Return (X, Y) of the center of cell containing provided text 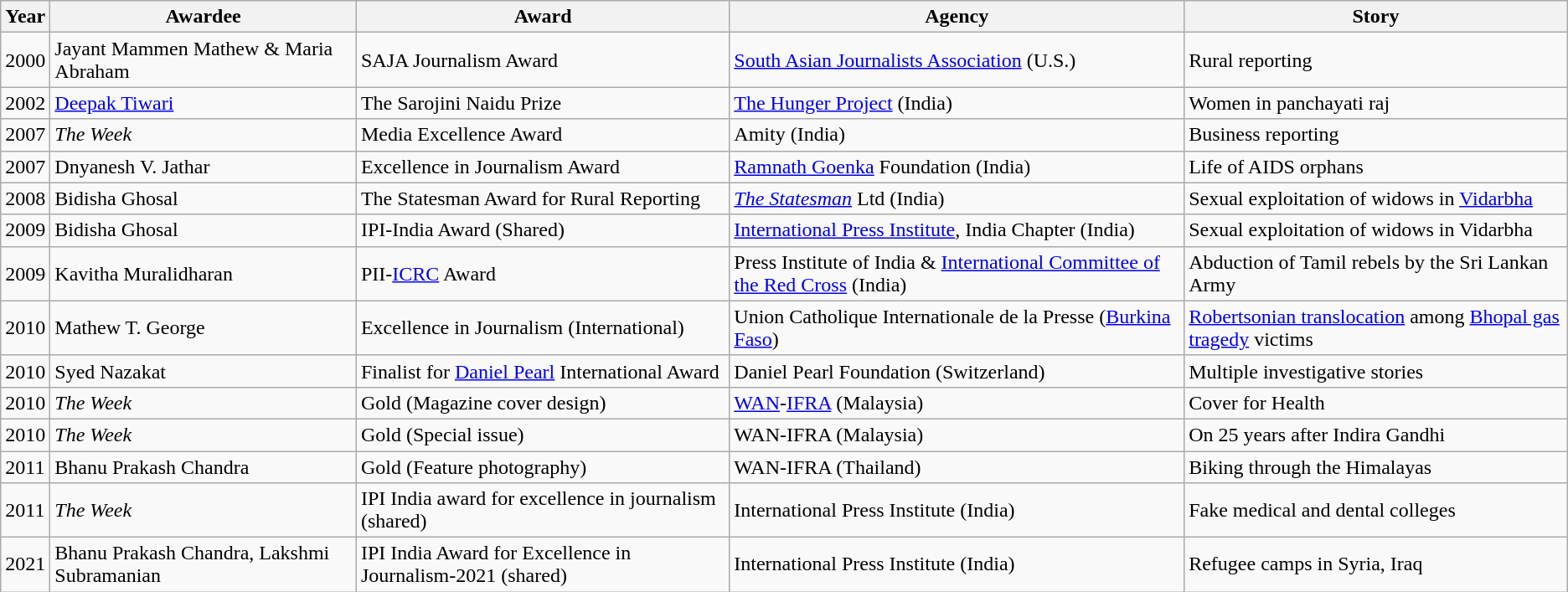
Agency (957, 17)
WAN-IFRA (Thailand) (957, 466)
Women in panchayati raj (1376, 103)
PII-ICRC Award (543, 273)
Dnyanesh V. Jathar (204, 167)
Business reporting (1376, 135)
Awardee (204, 17)
Excellence in Journalism Award (543, 167)
Gold (Special issue) (543, 435)
2000 (25, 60)
Multiple investigative stories (1376, 371)
Ramnath Goenka Foundation (India) (957, 167)
Excellence in Journalism (International) (543, 328)
Bhanu Prakash Chandra, Lakshmi Subramanian (204, 564)
The Statesman Ltd (India) (957, 198)
Gold (Magazine cover design) (543, 403)
2002 (25, 103)
Finalist for Daniel Pearl International Award (543, 371)
Press Institute of India & International Committee of the Red Cross (India) (957, 273)
Biking through the Himalayas (1376, 466)
Daniel Pearl Foundation (Switzerland) (957, 371)
Union Catholique Internationale de la Presse (Burkina Faso) (957, 328)
Fake medical and dental colleges (1376, 511)
2021 (25, 564)
SAJA Journalism Award (543, 60)
IPI India Award for Excellence in Journalism-2021 (shared) (543, 564)
IPI-India Award (Shared) (543, 230)
2008 (25, 198)
South Asian Journalists Association (U.S.) (957, 60)
Rural reporting (1376, 60)
Story (1376, 17)
Jayant Mammen Mathew & Maria Abraham (204, 60)
Abduction of Tamil rebels by the Sri Lankan Army (1376, 273)
Gold (Feature photography) (543, 466)
Cover for Health (1376, 403)
Robertsonian translocation among Bhopal gas tragedy victims (1376, 328)
The Statesman Award for Rural Reporting (543, 198)
Syed Nazakat (204, 371)
Bhanu Prakash Chandra (204, 466)
Amity (India) (957, 135)
Mathew T. George (204, 328)
IPI India award for excellence in journalism (shared) (543, 511)
Kavitha Muralidharan (204, 273)
The Hunger Project (India) (957, 103)
The Sarojini Naidu Prize (543, 103)
International Press Institute, India Chapter (India) (957, 230)
Award (543, 17)
Life of AIDS orphans (1376, 167)
Deepak Tiwari (204, 103)
Year (25, 17)
On 25 years after Indira Gandhi (1376, 435)
Media Excellence Award (543, 135)
Refugee camps in Syria, Iraq (1376, 564)
